Find where the given text appears and provide that cell's center as [x, y] coordinate. 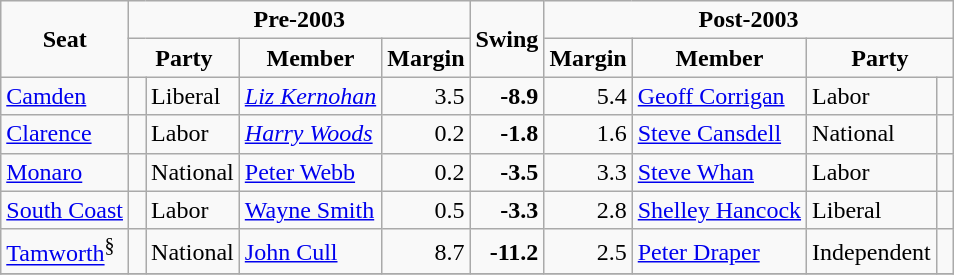
Seat [65, 39]
3.5 [426, 96]
Steve Cansdell [719, 134]
Steve Whan [719, 172]
-3.3 [507, 210]
8.7 [426, 252]
5.4 [588, 96]
Post-2003 [748, 20]
John Cull [310, 252]
-8.9 [507, 96]
Wayne Smith [310, 210]
-1.8 [507, 134]
Clarence [65, 134]
Peter Webb [310, 172]
Harry Woods [310, 134]
1.6 [588, 134]
Liz Kernohan [310, 96]
Geoff Corrigan [719, 96]
-3.5 [507, 172]
Tamworth§ [65, 252]
Shelley Hancock [719, 210]
Camden [65, 96]
Swing [507, 39]
2.8 [588, 210]
South Coast [65, 210]
3.3 [588, 172]
Independent [872, 252]
Pre-2003 [300, 20]
Peter Draper [719, 252]
-11.2 [507, 252]
Monaro [65, 172]
2.5 [588, 252]
0.5 [426, 210]
